Identify which cell holds the provided text, then report its (x, y) central coordinate. 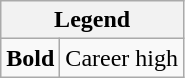
Bold (30, 58)
Legend (92, 20)
Career high (122, 58)
